Extract the (x, y) coordinate from the center of the cell holding the provided text.  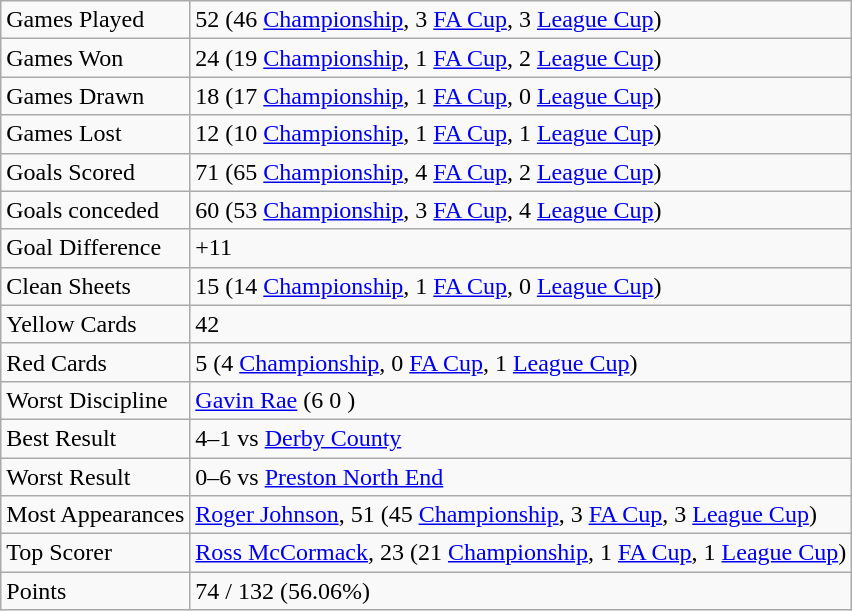
Points (96, 591)
71 (65 Championship, 4 FA Cup, 2 League Cup) (521, 172)
Worst Discipline (96, 400)
Roger Johnson, 51 (45 Championship, 3 FA Cup, 3 League Cup) (521, 515)
Games Drawn (96, 96)
74 / 132 (56.06%) (521, 591)
Most Appearances (96, 515)
24 (19 Championship, 1 FA Cup, 2 League Cup) (521, 58)
Clean Sheets (96, 286)
15 (14 Championship, 1 FA Cup, 0 League Cup) (521, 286)
Games Lost (96, 134)
Red Cards (96, 362)
12 (10 Championship, 1 FA Cup, 1 League Cup) (521, 134)
42 (521, 324)
Best Result (96, 438)
4–1 vs Derby County (521, 438)
60 (53 Championship, 3 FA Cup, 4 League Cup) (521, 210)
Worst Result (96, 477)
Games Played (96, 20)
Ross McCormack, 23 (21 Championship, 1 FA Cup, 1 League Cup) (521, 553)
+11 (521, 248)
18 (17 Championship, 1 FA Cup, 0 League Cup) (521, 96)
Top Scorer (96, 553)
Goal Difference (96, 248)
0–6 vs Preston North End (521, 477)
Goals Scored (96, 172)
Yellow Cards (96, 324)
52 (46 Championship, 3 FA Cup, 3 League Cup) (521, 20)
Gavin Rae (6 0 ) (521, 400)
Games Won (96, 58)
5 (4 Championship, 0 FA Cup, 1 League Cup) (521, 362)
Goals conceded (96, 210)
